From the cell containing the given text, extract its center point as (X, Y) coordinate. 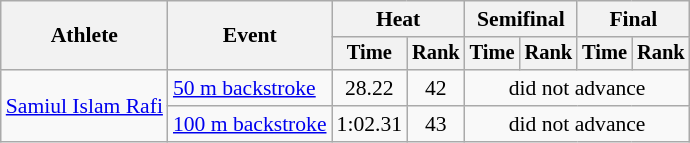
Final (633, 19)
28.22 (370, 88)
1:02.31 (370, 124)
42 (436, 88)
43 (436, 124)
Heat (398, 19)
100 m backstroke (250, 124)
Athlete (84, 36)
Samiul Islam Rafi (84, 106)
Event (250, 36)
50 m backstroke (250, 88)
Semifinal (521, 19)
